Extract the (X, Y) coordinate from the center of the cell holding the provided text.  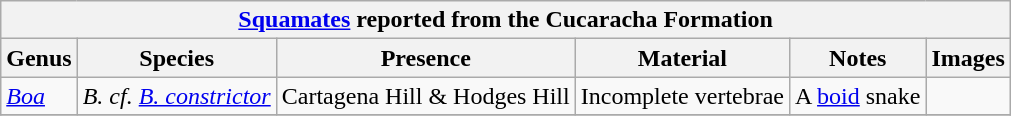
Presence (426, 58)
Material (682, 58)
Incomplete vertebrae (682, 96)
Species (176, 58)
Genus (39, 58)
Images (968, 58)
A boid snake (858, 96)
Boa (39, 96)
B. cf. B. constrictor (176, 96)
Notes (858, 58)
Cartagena Hill & Hodges Hill (426, 96)
Squamates reported from the Cucaracha Formation (506, 20)
